Find where the given text appears and provide that cell's center as (x, y) coordinate. 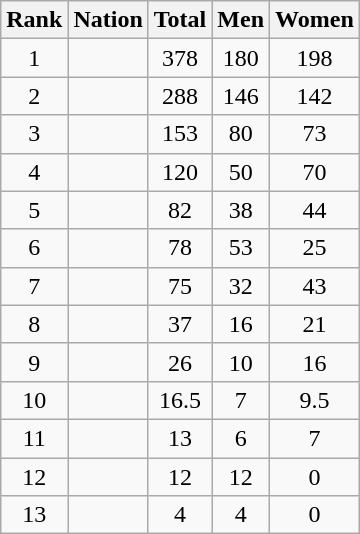
Nation (108, 20)
Rank (34, 20)
44 (315, 210)
16.5 (180, 400)
37 (180, 324)
Men (241, 20)
5 (34, 210)
1 (34, 58)
153 (180, 134)
78 (180, 248)
26 (180, 362)
378 (180, 58)
50 (241, 172)
8 (34, 324)
Total (180, 20)
9 (34, 362)
32 (241, 286)
146 (241, 96)
21 (315, 324)
38 (241, 210)
3 (34, 134)
120 (180, 172)
53 (241, 248)
198 (315, 58)
180 (241, 58)
142 (315, 96)
43 (315, 286)
288 (180, 96)
2 (34, 96)
82 (180, 210)
70 (315, 172)
73 (315, 134)
75 (180, 286)
9.5 (315, 400)
Women (315, 20)
80 (241, 134)
25 (315, 248)
11 (34, 438)
